Pinpoint the cell where the given text exists, returning its [X, Y] midpoint coordinate. 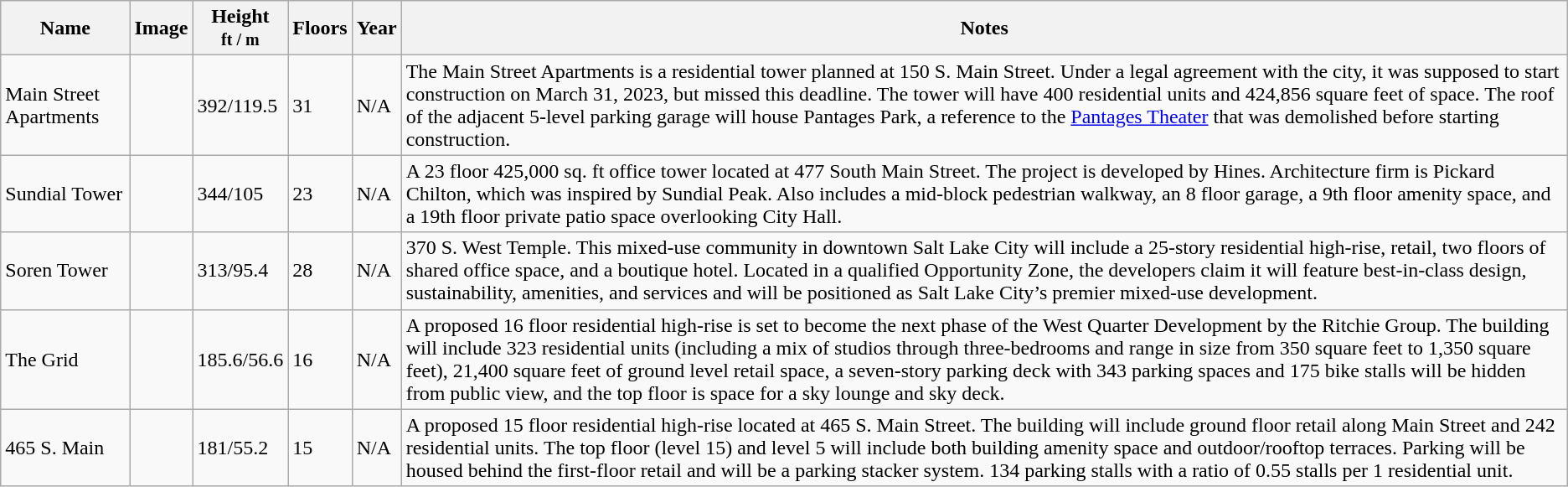
Main Street Apartments [65, 106]
28 [320, 271]
Sundial Tower [65, 194]
465 S. Main [65, 448]
344/105 [240, 194]
392/119.5 [240, 106]
Notes [984, 28]
181/55.2 [240, 448]
31 [320, 106]
Year [377, 28]
Name [65, 28]
The Grid [65, 359]
Soren Tower [65, 271]
16 [320, 359]
15 [320, 448]
Image [161, 28]
Heightft / m [240, 28]
23 [320, 194]
313/95.4 [240, 271]
185.6/56.6 [240, 359]
Floors [320, 28]
